Return (x, y) of the center of cell containing provided text 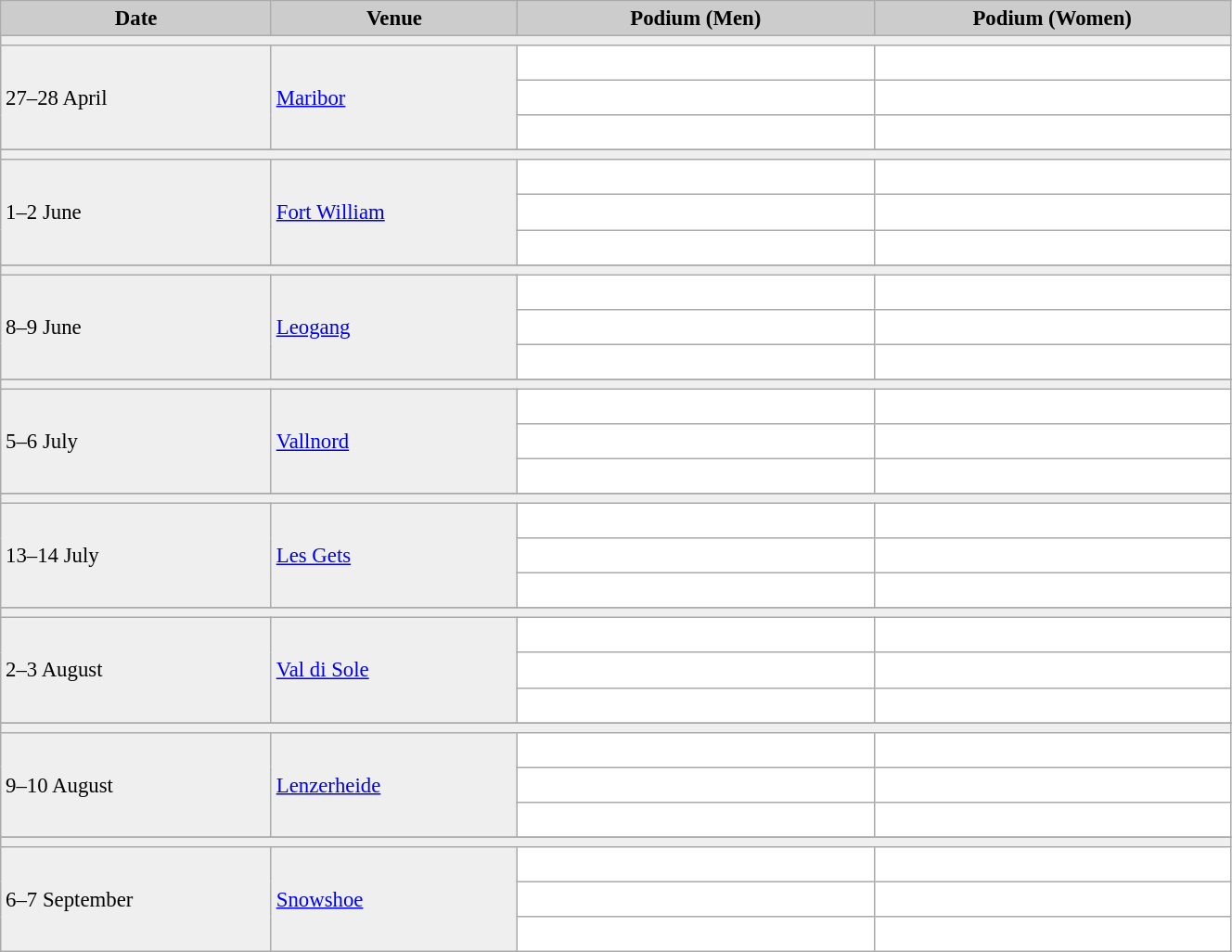
5–6 July (136, 442)
6–7 September (136, 900)
Leogang (393, 327)
Val di Sole (393, 670)
1–2 June (136, 212)
Vallnord (393, 442)
Podium (Men) (696, 19)
Fort William (393, 212)
Maribor (393, 98)
Podium (Women) (1052, 19)
27–28 April (136, 98)
Snowshoe (393, 900)
13–14 July (136, 557)
Les Gets (393, 557)
9–10 August (136, 785)
Venue (393, 19)
Date (136, 19)
2–3 August (136, 670)
Lenzerheide (393, 785)
8–9 June (136, 327)
